Return (X, Y) of the center of cell containing provided text 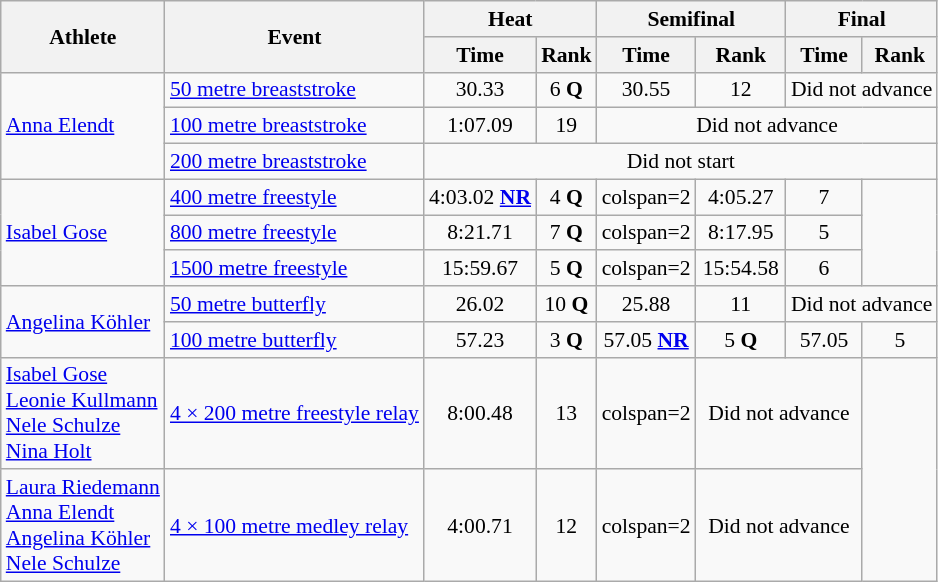
Did not start (680, 162)
25.88 (646, 304)
15:54.58 (741, 269)
30.55 (646, 90)
19 (566, 126)
26.02 (480, 304)
Anna Elendt (83, 126)
57.05 NR (646, 340)
8:17.95 (741, 233)
13 (566, 413)
4:00.71 (480, 526)
4 × 200 metre freestyle relay (294, 413)
50 metre breaststroke (294, 90)
Final (862, 19)
11 (741, 304)
Laura RiedemannAnna ElendtAngelina KöhlerNele Schulze (83, 526)
Event (294, 36)
1:07.09 (480, 126)
800 metre freestyle (294, 233)
400 metre freestyle (294, 197)
50 metre butterfly (294, 304)
Isabel GoseLeonie KullmannNele SchulzeNina Holt (83, 413)
4 × 100 metre medley relay (294, 526)
4:05.27 (741, 197)
8:00.48 (480, 413)
57.23 (480, 340)
Semifinal (692, 19)
6 (824, 269)
200 metre breaststroke (294, 162)
100 metre butterfly (294, 340)
8:21.71 (480, 233)
30.33 (480, 90)
4:03.02 NR (480, 197)
3 Q (566, 340)
57.05 (824, 340)
100 metre breaststroke (294, 126)
10 Q (566, 304)
7 Q (566, 233)
7 (824, 197)
Angelina Köhler (83, 322)
15:59.67 (480, 269)
1500 metre freestyle (294, 269)
4 Q (566, 197)
Athlete (83, 36)
Isabel Gose (83, 232)
Heat (510, 19)
6 Q (566, 90)
